Return (x, y) of the center of cell containing provided text 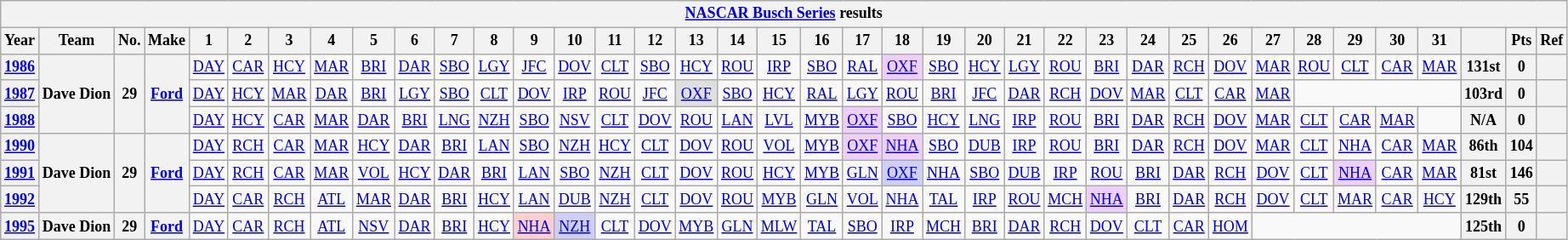
9 (534, 41)
No. (129, 41)
13 (696, 41)
22 (1065, 41)
11 (616, 41)
31 (1440, 41)
1987 (20, 94)
1995 (20, 226)
1986 (20, 66)
Make (167, 41)
23 (1106, 41)
7 (454, 41)
131st (1484, 66)
21 (1024, 41)
6 (415, 41)
N/A (1484, 119)
Ref (1552, 41)
1988 (20, 119)
1 (208, 41)
146 (1521, 174)
LVL (779, 119)
20 (985, 41)
15 (779, 41)
30 (1397, 41)
26 (1231, 41)
14 (738, 41)
24 (1148, 41)
81st (1484, 174)
16 (822, 41)
1991 (20, 174)
19 (944, 41)
5 (374, 41)
2 (248, 41)
86th (1484, 146)
104 (1521, 146)
3 (289, 41)
27 (1273, 41)
Year (20, 41)
10 (575, 41)
25 (1189, 41)
55 (1521, 199)
MLW (779, 226)
18 (902, 41)
12 (655, 41)
HOM (1231, 226)
1992 (20, 199)
103rd (1484, 94)
28 (1315, 41)
129th (1484, 199)
1990 (20, 146)
8 (495, 41)
125th (1484, 226)
Pts (1521, 41)
4 (332, 41)
NASCAR Busch Series results (784, 14)
17 (862, 41)
Team (77, 41)
